From the cell containing the given text, extract its center point as (X, Y) coordinate. 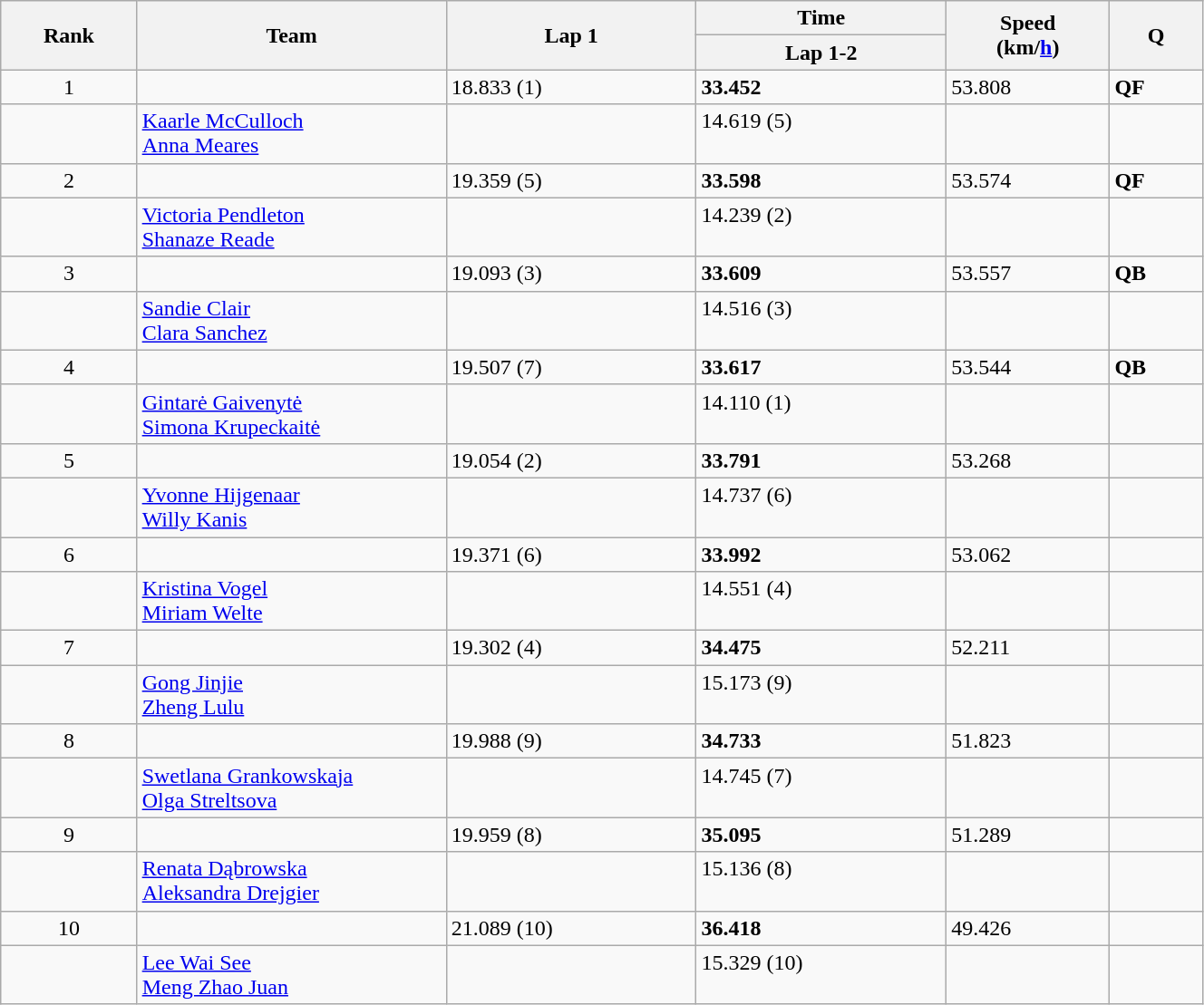
52.211 (1028, 648)
Rank (69, 35)
53.544 (1028, 367)
33.609 (821, 274)
49.426 (1028, 928)
33.791 (821, 460)
Lap 1-2 (821, 53)
8 (69, 741)
19.302 (4) (571, 648)
15.136 (8) (821, 881)
Lap 1 (571, 35)
Gintarė GaivenytėSimona Krupeckaitė (292, 413)
33.598 (821, 180)
Kristina VogelMiriam Welte (292, 602)
53.574 (1028, 180)
19.359 (5) (571, 180)
14.239 (2) (821, 227)
35.095 (821, 835)
9 (69, 835)
Yvonne HijgenaarWilly Kanis (292, 507)
Renata DąbrowskaAleksandra Drejgier (292, 881)
Speed(km/h) (1028, 35)
14.619 (5) (821, 134)
53.557 (1028, 274)
34.475 (821, 648)
Team (292, 35)
Q (1157, 35)
19.959 (8) (571, 835)
10 (69, 928)
19.507 (7) (571, 367)
4 (69, 367)
19.988 (9) (571, 741)
Lee Wai SeeMeng Zhao Juan (292, 975)
36.418 (821, 928)
33.452 (821, 87)
34.733 (821, 741)
Kaarle McCullochAnna Meares (292, 134)
2 (69, 180)
14.110 (1) (821, 413)
33.992 (821, 554)
Swetlana GrankowskajaOlga Streltsova (292, 788)
53.808 (1028, 87)
51.823 (1028, 741)
19.371 (6) (571, 554)
14.516 (3) (821, 321)
14.745 (7) (821, 788)
14.737 (6) (821, 507)
53.062 (1028, 554)
19.093 (3) (571, 274)
51.289 (1028, 835)
Sandie ClairClara Sanchez (292, 321)
21.089 (10) (571, 928)
3 (69, 274)
15.329 (10) (821, 975)
15.173 (9) (821, 694)
19.054 (2) (571, 460)
14.551 (4) (821, 602)
53.268 (1028, 460)
Victoria PendletonShanaze Reade (292, 227)
18.833 (1) (571, 87)
33.617 (821, 367)
1 (69, 87)
6 (69, 554)
Gong JinjieZheng Lulu (292, 694)
5 (69, 460)
Time (821, 18)
7 (69, 648)
